Return (x, y) of the center of cell containing provided text 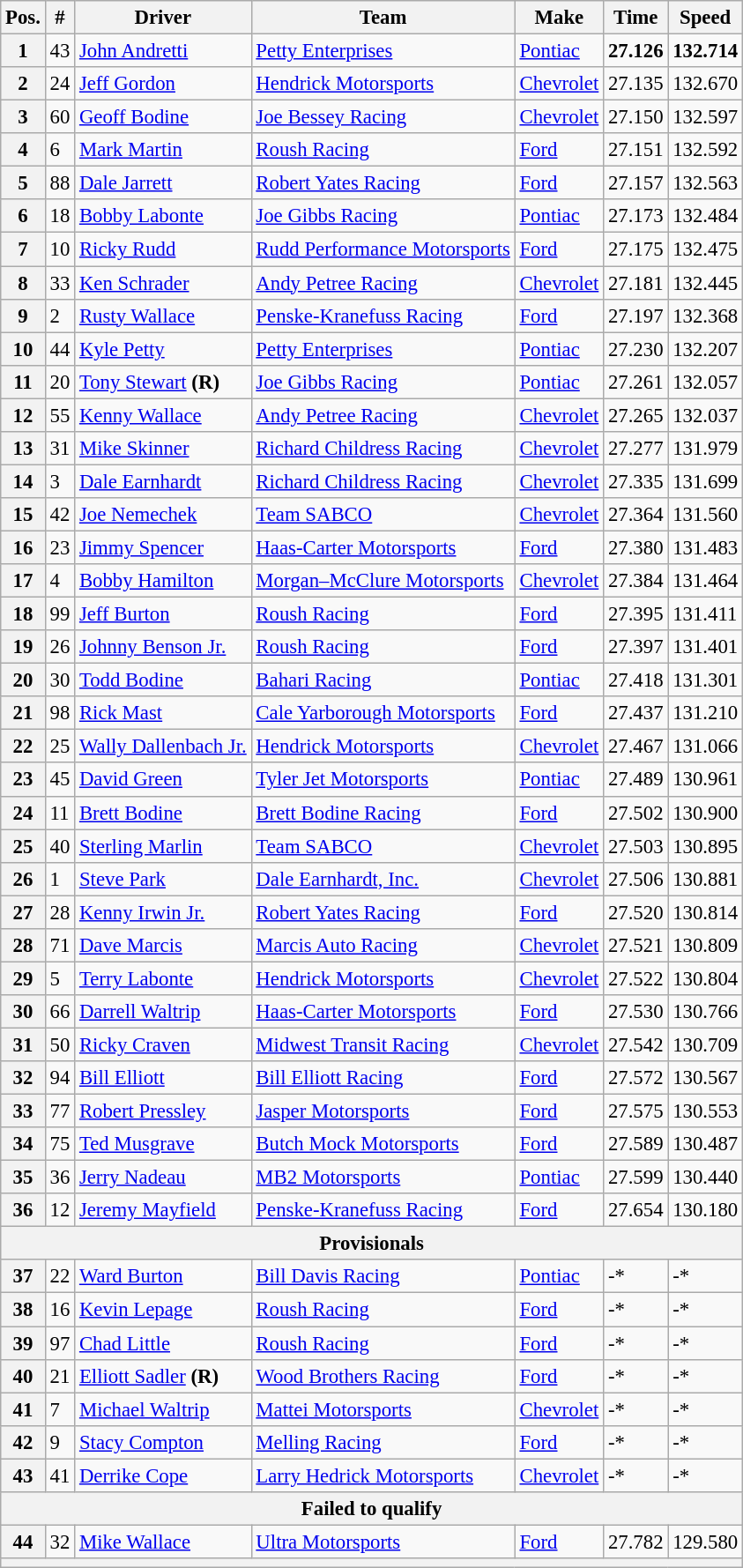
Kenny Irwin Jr. (163, 912)
Mike Skinner (163, 449)
Bill Elliott Racing (383, 1078)
Brett Bodine (163, 813)
27.395 (636, 614)
Rudd Performance Motorsports (383, 249)
98 (60, 713)
Pos. (23, 18)
27.380 (636, 547)
27.654 (636, 1210)
Tony Stewart (R) (163, 382)
130.709 (705, 1044)
130.766 (705, 1012)
Cale Yarborough Motorsports (383, 713)
27.782 (636, 1542)
Johnny Benson Jr. (163, 647)
Bill Elliott (163, 1078)
Wally Dallenbach Jr. (163, 747)
Bill Davis Racing (383, 1277)
Kyle Petty (163, 349)
55 (60, 415)
Kenny Wallace (163, 415)
27.230 (636, 349)
29 (23, 978)
Time (636, 18)
14 (23, 481)
131.066 (705, 747)
Rusty Wallace (163, 316)
Failed to qualify (372, 1509)
94 (60, 1078)
David Green (163, 780)
Driver (163, 18)
Brett Bodine Racing (383, 813)
Bahari Racing (383, 680)
27.175 (636, 249)
27.437 (636, 713)
71 (60, 946)
27.489 (636, 780)
27.503 (636, 846)
8 (23, 283)
Mattei Motorsports (383, 1409)
Ultra Motorsports (383, 1542)
27.589 (636, 1144)
Dave Marcis (163, 946)
130.961 (705, 780)
132.057 (705, 382)
Jimmy Spencer (163, 547)
27.173 (636, 216)
Ward Burton (163, 1277)
130.814 (705, 912)
131.560 (705, 515)
Sterling Marlin (163, 846)
132.445 (705, 283)
38 (23, 1310)
132.484 (705, 216)
Ted Musgrave (163, 1144)
131.401 (705, 647)
Butch Mock Motorsports (383, 1144)
132.207 (705, 349)
Mark Martin (163, 150)
27.575 (636, 1111)
27.135 (636, 84)
19 (23, 647)
Ricky Craven (163, 1044)
Derrike Cope (163, 1475)
130.487 (705, 1144)
27.197 (636, 316)
Joe Bessey Racing (383, 117)
27.265 (636, 415)
131.979 (705, 449)
27.151 (636, 150)
27.572 (636, 1078)
Bobby Labonte (163, 216)
132.563 (705, 183)
MB2 Motorsports (383, 1178)
45 (60, 780)
Provisionals (372, 1244)
Bobby Hamilton (163, 581)
27.384 (636, 581)
Speed (705, 18)
27.418 (636, 680)
27.157 (636, 183)
50 (60, 1044)
27.467 (636, 747)
131.483 (705, 547)
Robert Pressley (163, 1111)
Stacy Compton (163, 1442)
132.475 (705, 249)
131.301 (705, 680)
130.895 (705, 846)
27.181 (636, 283)
Larry Hedrick Motorsports (383, 1475)
132.714 (705, 51)
Mike Wallace (163, 1542)
Jerry Nadeau (163, 1178)
Ricky Rudd (163, 249)
129.580 (705, 1542)
15 (23, 515)
17 (23, 581)
130.440 (705, 1178)
27.397 (636, 647)
Team (383, 18)
Jeff Gordon (163, 84)
99 (60, 614)
Kevin Lepage (163, 1310)
Steve Park (163, 879)
27.599 (636, 1178)
131.210 (705, 713)
132.037 (705, 415)
Tyler Jet Motorsports (383, 780)
27.530 (636, 1012)
# (60, 18)
27.520 (636, 912)
27.150 (636, 117)
97 (60, 1343)
Ken Schrader (163, 283)
132.368 (705, 316)
27.521 (636, 946)
27.542 (636, 1044)
130.900 (705, 813)
132.670 (705, 84)
131.464 (705, 581)
27.126 (636, 51)
Morgan–McClure Motorsports (383, 581)
27.277 (636, 449)
66 (60, 1012)
130.804 (705, 978)
Marcis Auto Racing (383, 946)
Darrell Waltrip (163, 1012)
27.261 (636, 382)
Rick Mast (163, 713)
13 (23, 449)
35 (23, 1178)
Jeff Burton (163, 614)
Melling Racing (383, 1442)
Chad Little (163, 1343)
27.335 (636, 481)
37 (23, 1277)
130.567 (705, 1078)
27.502 (636, 813)
39 (23, 1343)
130.809 (705, 946)
132.597 (705, 117)
Dale Earnhardt, Inc. (383, 879)
Terry Labonte (163, 978)
Jasper Motorsports (383, 1111)
Michael Waltrip (163, 1409)
132.592 (705, 150)
Todd Bodine (163, 680)
27.364 (636, 515)
77 (60, 1111)
131.699 (705, 481)
Elliott Sadler (R) (163, 1376)
27 (23, 912)
60 (60, 117)
131.411 (705, 614)
Joe Nemechek (163, 515)
Wood Brothers Racing (383, 1376)
Dale Jarrett (163, 183)
130.180 (705, 1210)
27.522 (636, 978)
27.506 (636, 879)
Dale Earnhardt (163, 481)
75 (60, 1144)
Make (559, 18)
130.553 (705, 1111)
130.881 (705, 879)
Geoff Bodine (163, 117)
Jeremy Mayfield (163, 1210)
34 (23, 1144)
Midwest Transit Racing (383, 1044)
88 (60, 183)
John Andretti (163, 51)
